For the text-containing cell, return its midpoint in [x, y] coordinate format. 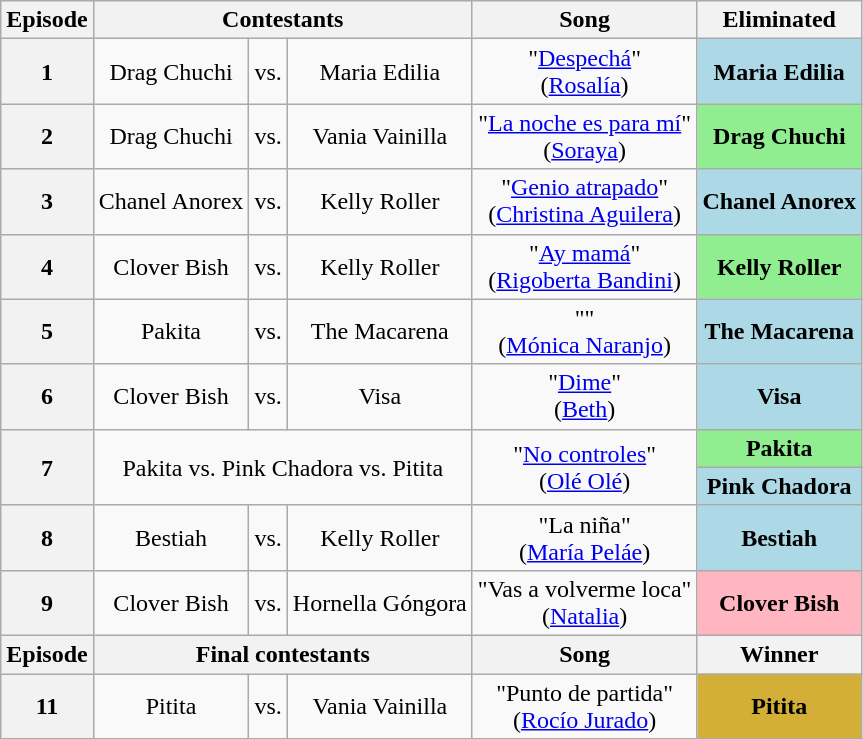
Contestants [282, 20]
"No controles"(Olé Olé) [584, 467]
"Despechá"(Rosalía) [584, 72]
2 [47, 136]
"Genio atrapado"(Christina Aguilera) [584, 202]
4 [47, 266]
Hornella Góngora [380, 602]
3 [47, 202]
"Dime"(Beth) [584, 396]
1 [47, 72]
Final contestants [282, 654]
9 [47, 602]
8 [47, 538]
6 [47, 396]
5 [47, 332]
"Vas a volverme loca"(Natalia) [584, 602]
7 [47, 467]
"La noche es para mí"(Soraya) [584, 136]
"Ay mamá"(Rigoberta Bandini) [584, 266]
Pink Chadora [780, 486]
Eliminated [780, 20]
"La niña"(María Peláe) [584, 538]
Pakita vs. Pink Chadora vs. Pitita [282, 467]
11 [47, 706]
"Punto de partida"(Rocío Jurado) [584, 706]
Winner [780, 654]
""(Mónica Naranjo) [584, 332]
